Scan for the cell matching the given text and deliver its [x, y] coordinate at center. 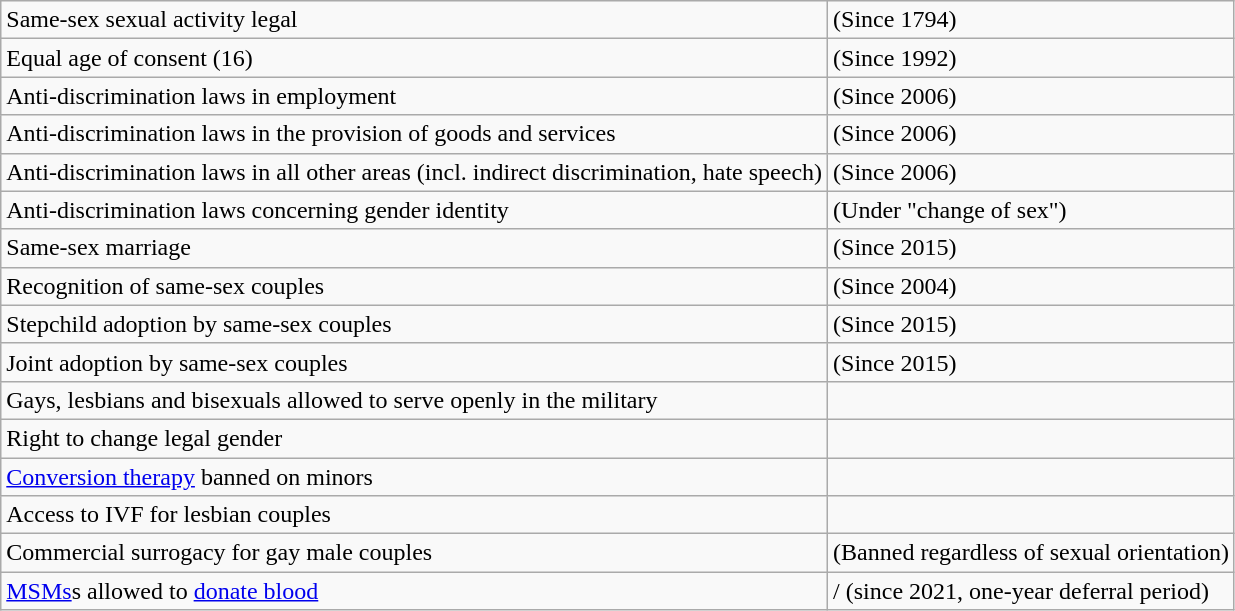
(Under "change of sex") [1032, 210]
Joint adoption by same-sex couples [414, 362]
Commercial surrogacy for gay male couples [414, 553]
(Banned regardless of sexual orientation) [1032, 553]
Right to change legal gender [414, 438]
/ (since 2021, one-year deferral period) [1032, 591]
Same-sex sexual activity legal [414, 20]
Gays, lesbians and bisexuals allowed to serve openly in the military [414, 400]
Anti-discrimination laws in employment [414, 96]
Stepchild adoption by same-sex couples [414, 324]
(Since 1992) [1032, 58]
Same-sex marriage [414, 248]
Access to IVF for lesbian couples [414, 515]
Anti-discrimination laws concerning gender identity [414, 210]
Anti-discrimination laws in all other areas (incl. indirect discrimination, hate speech) [414, 172]
Recognition of same-sex couples [414, 286]
MSMss allowed to donate blood [414, 591]
(Since 1794) [1032, 20]
Equal age of consent (16) [414, 58]
Conversion therapy banned on minors [414, 477]
Anti-discrimination laws in the provision of goods and services [414, 134]
(Since 2004) [1032, 286]
